Capture the cell that displays the provided text and extract its [X, Y] central coordinate. 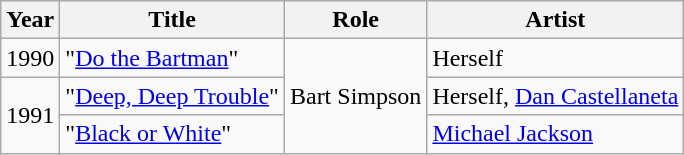
Herself [556, 58]
"Black or White" [172, 134]
"Deep, Deep Trouble" [172, 96]
1991 [30, 115]
Michael Jackson [556, 134]
Role [355, 20]
Bart Simpson [355, 96]
Artist [556, 20]
1990 [30, 58]
Title [172, 20]
"Do the Bartman" [172, 58]
Herself, Dan Castellaneta [556, 96]
Year [30, 20]
